Detect which cell encompasses the target text, then output its [X, Y] center coordinate. 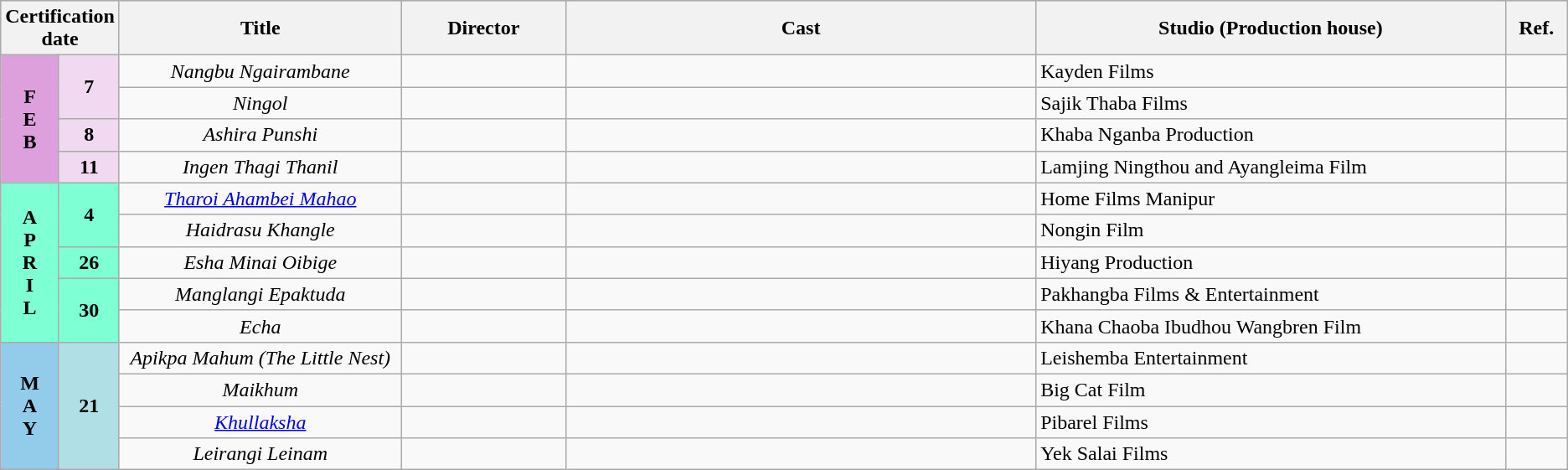
7 [89, 87]
Pibarel Films [1271, 421]
Ningol [260, 103]
Khullaksha [260, 421]
MAY [30, 405]
Big Cat Film [1271, 390]
Nongin Film [1271, 230]
Nangbu Ngairambane [260, 71]
Tharoi Ahambei Mahao [260, 199]
11 [89, 167]
21 [89, 405]
Cast [801, 28]
FEB [30, 119]
Leirangi Leinam [260, 454]
Haidrasu Khangle [260, 230]
Kayden Films [1271, 71]
Ingen Thagi Thanil [260, 167]
Khaba Nganba Production [1271, 135]
Echa [260, 326]
4 [89, 214]
Manglangi Epaktuda [260, 294]
Sajik Thaba Films [1271, 103]
Apikpa Mahum (The Little Nest) [260, 358]
Khana Chaoba Ibudhou Wangbren Film [1271, 326]
Studio (Production house) [1271, 28]
Esha Minai Oibige [260, 262]
8 [89, 135]
Pakhangba Films & Entertainment [1271, 294]
30 [89, 310]
Maikhum [260, 390]
Director [483, 28]
26 [89, 262]
Hiyang Production [1271, 262]
Leishemba Entertainment [1271, 358]
Title [260, 28]
Ref. [1536, 28]
Ashira Punshi [260, 135]
Home Films Manipur [1271, 199]
Yek Salai Films [1271, 454]
APRIL [30, 262]
Lamjing Ningthou and Ayangleima Film [1271, 167]
Certification date [60, 28]
